Determine the (X, Y) coordinate at the center of the cell enclosing the given text.  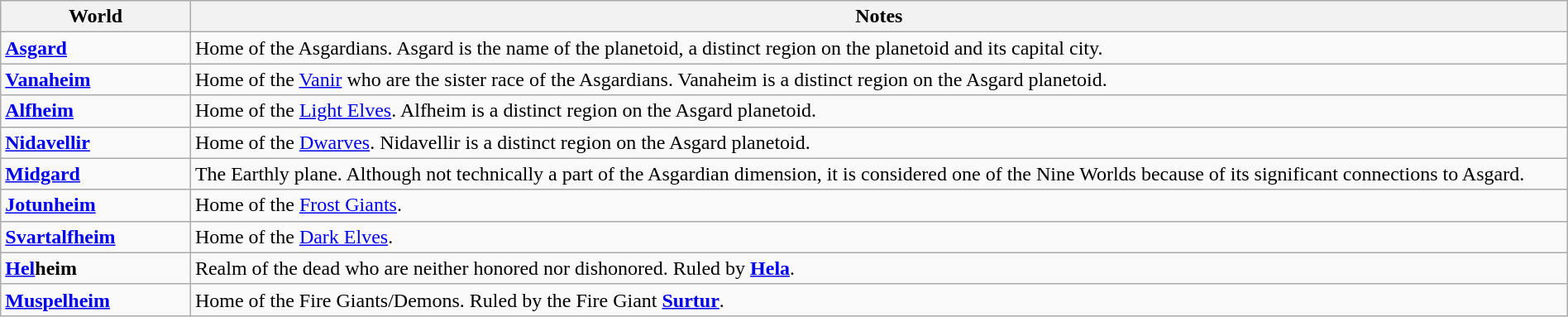
Home of the Dwarves. Nidavellir is a distinct region on the Asgard planetoid. (878, 142)
Home of the Frost Giants. (878, 205)
Vanaheim (96, 79)
Home of the Fire Giants/Demons. Ruled by the Fire Giant Surtur. (878, 300)
Alfheim (96, 111)
World (96, 17)
Midgard (96, 174)
Svartalfheim (96, 237)
Home of the Light Elves. Alfheim is a distinct region on the Asgard planetoid. (878, 111)
Nidavellir (96, 142)
Home of the Asgardians. Asgard is the name of the planetoid, a distinct region on the planetoid and its capital city. (878, 48)
Realm of the dead who are neither honored nor dishonored. Ruled by Hela. (878, 268)
Home of the Dark Elves. (878, 237)
Asgard (96, 48)
Home of the Vanir who are the sister race of the Asgardians. Vanaheim is a distinct region on the Asgard planetoid. (878, 79)
Helheim (96, 268)
Jotunheim (96, 205)
Muspelheim (96, 300)
Notes (878, 17)
